Output the (x, y) coordinate of the center of the cell containing the given text.  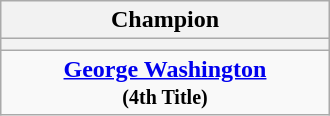
Champion (165, 20)
George Washington(4th Title) (165, 82)
